Locate the cell with the specified text and output its (x, y) center coordinate. 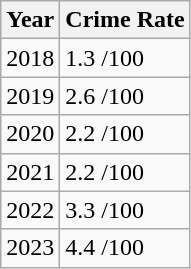
2020 (30, 134)
2.6 /100 (125, 96)
Crime Rate (125, 20)
Year (30, 20)
2018 (30, 58)
2021 (30, 172)
2023 (30, 248)
3.3 /100 (125, 210)
2019 (30, 96)
2022 (30, 210)
4.4 /100 (125, 248)
1.3 /100 (125, 58)
